Identify which cell holds the provided text, then report its [x, y] central coordinate. 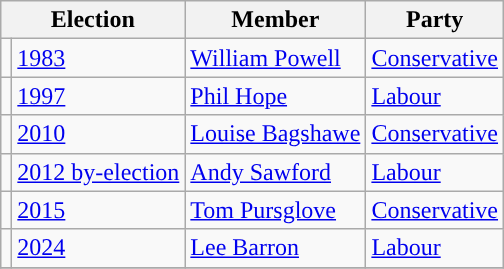
Phil Hope [276, 96]
2024 [98, 248]
Member [276, 20]
2010 [98, 134]
William Powell [276, 58]
Tom Pursglove [276, 210]
Louise Bagshawe [276, 134]
1983 [98, 58]
Party [435, 20]
2012 by-election [98, 172]
Election [93, 20]
Lee Barron [276, 248]
2015 [98, 210]
1997 [98, 96]
Andy Sawford [276, 172]
